For the text-containing cell, return its midpoint in (x, y) coordinate format. 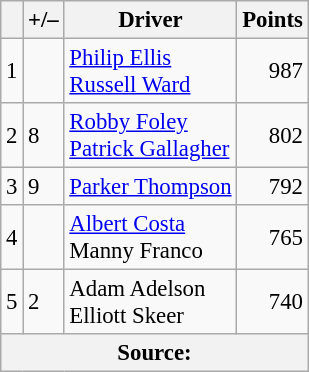
Points (272, 20)
Philip Ellis Russell Ward (150, 72)
4 (12, 238)
Driver (150, 20)
5 (12, 302)
3 (12, 187)
802 (272, 136)
9 (44, 187)
Albert Costa Manny Franco (150, 238)
+/– (44, 20)
Robby Foley Patrick Gallagher (150, 136)
1 (12, 72)
Parker Thompson (150, 187)
792 (272, 187)
740 (272, 302)
Source: (154, 353)
765 (272, 238)
Adam Adelson Elliott Skeer (150, 302)
8 (44, 136)
987 (272, 72)
